For the text-containing cell, return its midpoint in [X, Y] coordinate format. 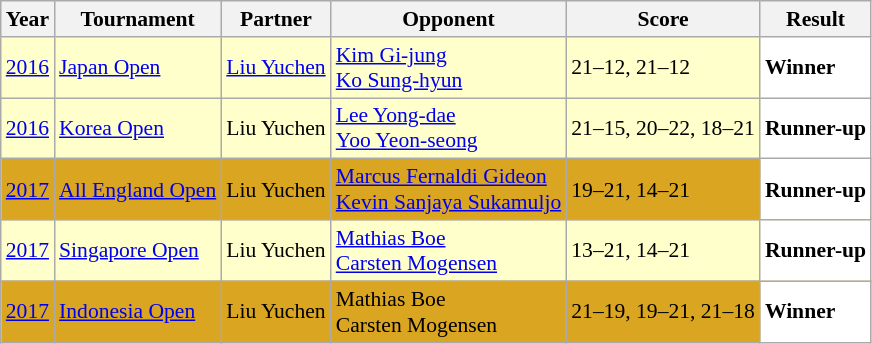
Opponent [449, 19]
Partner [276, 19]
21–19, 19–21, 21–18 [663, 312]
All England Open [138, 190]
Tournament [138, 19]
Result [816, 19]
Marcus Fernaldi Gideon Kevin Sanjaya Sukamuljo [449, 190]
21–15, 20–22, 18–21 [663, 128]
13–21, 14–21 [663, 250]
Korea Open [138, 128]
21–12, 21–12 [663, 68]
Japan Open [138, 68]
Singapore Open [138, 250]
Year [28, 19]
Kim Gi-jung Ko Sung-hyun [449, 68]
Lee Yong-dae Yoo Yeon-seong [449, 128]
19–21, 14–21 [663, 190]
Indonesia Open [138, 312]
Score [663, 19]
